Search for the cell housing the specified text and yield its (X, Y) center coordinate. 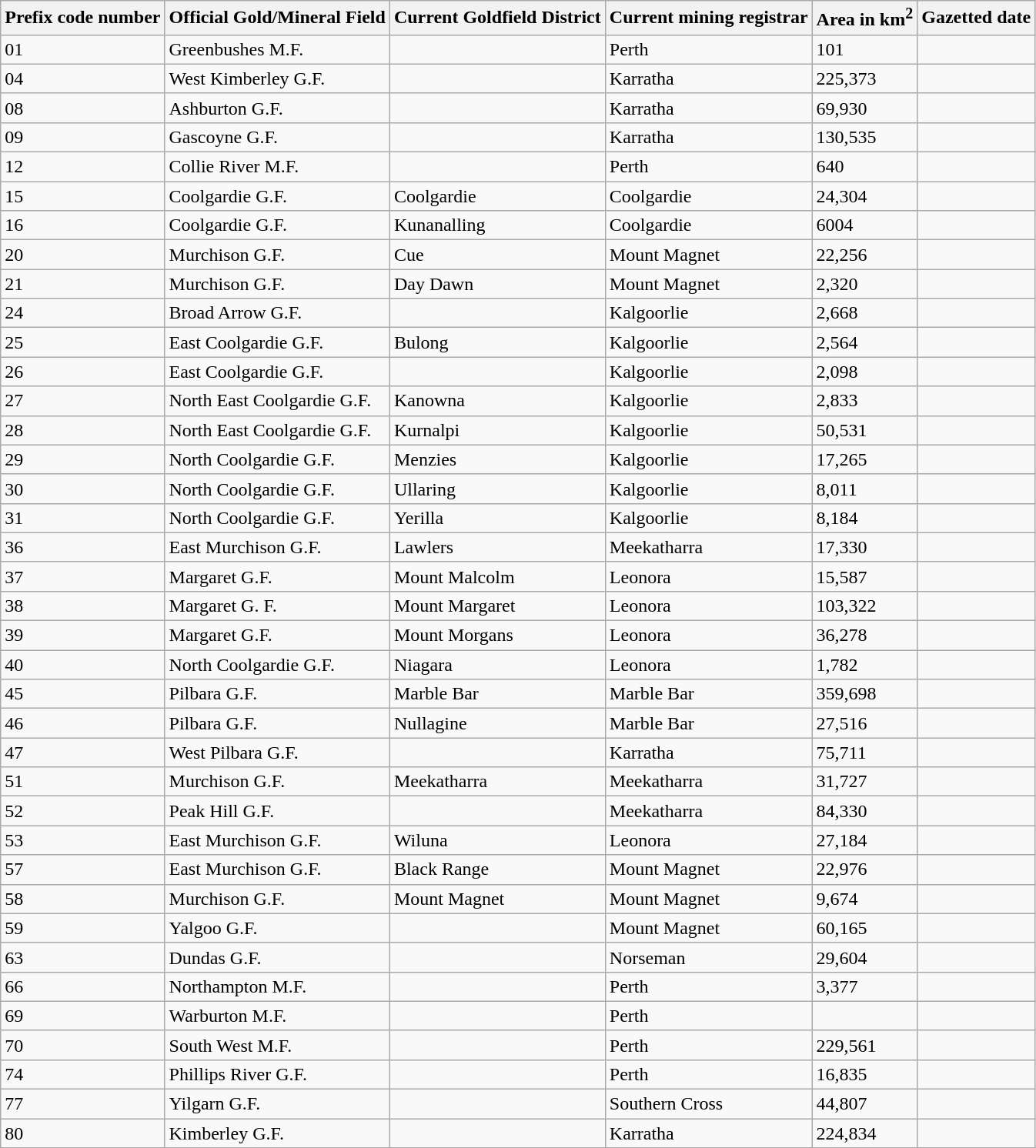
Kunanalling (497, 225)
47 (83, 753)
45 (83, 694)
Kurnalpi (497, 430)
8,011 (865, 489)
31 (83, 518)
53 (83, 840)
Cue (497, 255)
8,184 (865, 518)
29 (83, 459)
17,330 (865, 547)
Mount Malcolm (497, 576)
16 (83, 225)
Gazetted date (976, 18)
84,330 (865, 811)
69 (83, 1016)
36 (83, 547)
Ullaring (497, 489)
09 (83, 137)
36,278 (865, 636)
Ashburton G.F. (277, 108)
08 (83, 108)
2,833 (865, 401)
59 (83, 928)
60,165 (865, 928)
44,807 (865, 1104)
74 (83, 1074)
Menzies (497, 459)
66 (83, 986)
Official Gold/Mineral Field (277, 18)
Kimberley G.F. (277, 1133)
24,304 (865, 196)
225,373 (865, 78)
130,535 (865, 137)
West Kimberley G.F. (277, 78)
Black Range (497, 869)
12 (83, 167)
27,184 (865, 840)
West Pilbara G.F. (277, 753)
26 (83, 372)
6004 (865, 225)
2,098 (865, 372)
2,668 (865, 313)
Norseman (708, 957)
21 (83, 284)
22,256 (865, 255)
Mount Morgans (497, 636)
31,727 (865, 782)
27 (83, 401)
Current mining registrar (708, 18)
69,930 (865, 108)
25 (83, 342)
58 (83, 899)
04 (83, 78)
Dundas G.F. (277, 957)
103,322 (865, 606)
Kanowna (497, 401)
Phillips River G.F. (277, 1074)
9,674 (865, 899)
101 (865, 49)
Prefix code number (83, 18)
Lawlers (497, 547)
63 (83, 957)
Bulong (497, 342)
229,561 (865, 1045)
640 (865, 167)
39 (83, 636)
3,377 (865, 986)
22,976 (865, 869)
30 (83, 489)
Greenbushes M.F. (277, 49)
South West M.F. (277, 1045)
Northampton M.F. (277, 986)
Nullagine (497, 723)
Peak Hill G.F. (277, 811)
52 (83, 811)
38 (83, 606)
40 (83, 665)
15,587 (865, 576)
Yalgoo G.F. (277, 928)
15 (83, 196)
46 (83, 723)
70 (83, 1045)
Gascoyne G.F. (277, 137)
Area in km2 (865, 18)
77 (83, 1104)
Niagara (497, 665)
51 (83, 782)
50,531 (865, 430)
Margaret G. F. (277, 606)
Warburton M.F. (277, 1016)
1,782 (865, 665)
28 (83, 430)
17,265 (865, 459)
2,320 (865, 284)
Yerilla (497, 518)
01 (83, 49)
Yilgarn G.F. (277, 1104)
16,835 (865, 1074)
27,516 (865, 723)
Day Dawn (497, 284)
Collie River M.F. (277, 167)
Mount Margaret (497, 606)
Wiluna (497, 840)
75,711 (865, 753)
2,564 (865, 342)
24 (83, 313)
359,698 (865, 694)
80 (83, 1133)
Broad Arrow G.F. (277, 313)
Current Goldfield District (497, 18)
29,604 (865, 957)
37 (83, 576)
224,834 (865, 1133)
20 (83, 255)
57 (83, 869)
Southern Cross (708, 1104)
